Scan for the cell matching the given text and deliver its (X, Y) coordinate at center. 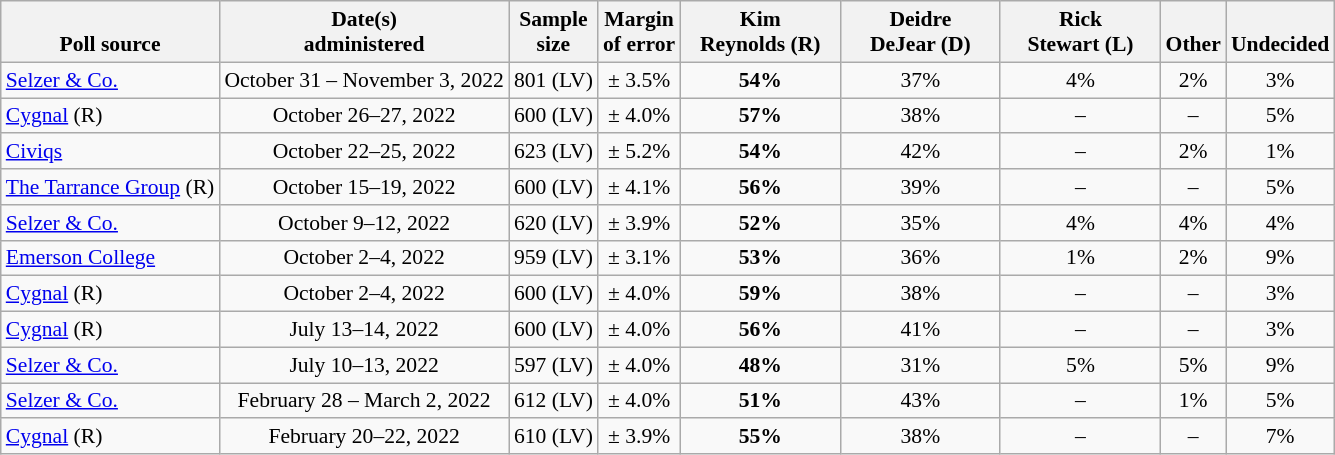
55% (760, 437)
801 (LV) (554, 80)
Undecided (1280, 32)
± 5.2% (639, 152)
October 26–27, 2022 (364, 116)
October 15–19, 2022 (364, 187)
48% (760, 365)
October 31 – November 3, 2022 (364, 80)
Other (1194, 32)
October 9–12, 2022 (364, 223)
36% (920, 258)
35% (920, 223)
Marginof error (639, 32)
7% (1280, 437)
610 (LV) (554, 437)
57% (760, 116)
July 13–14, 2022 (364, 330)
February 28 – March 2, 2022 (364, 401)
February 20–22, 2022 (364, 437)
Samplesize (554, 32)
620 (LV) (554, 223)
± 3.1% (639, 258)
959 (LV) (554, 258)
± 4.1% (639, 187)
59% (760, 294)
± 3.5% (639, 80)
KimReynolds (R) (760, 32)
Date(s)administered (364, 32)
52% (760, 223)
42% (920, 152)
Poll source (110, 32)
RickStewart (L) (1080, 32)
October 22–25, 2022 (364, 152)
612 (LV) (554, 401)
37% (920, 80)
53% (760, 258)
41% (920, 330)
623 (LV) (554, 152)
The Tarrance Group (R) (110, 187)
Emerson College (110, 258)
43% (920, 401)
July 10–13, 2022 (364, 365)
DeidreDeJear (D) (920, 32)
597 (LV) (554, 365)
51% (760, 401)
31% (920, 365)
Civiqs (110, 152)
39% (920, 187)
